Locate the cell with the specified text and output its (x, y) center coordinate. 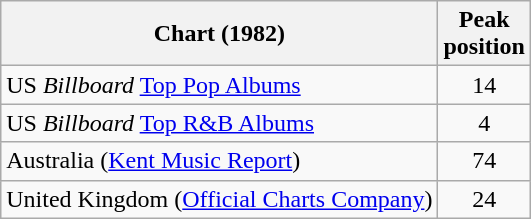
United Kingdom (Official Charts Company) (220, 199)
Australia (Kent Music Report) (220, 161)
4 (484, 123)
74 (484, 161)
Peak position (484, 34)
24 (484, 199)
US Billboard Top Pop Albums (220, 85)
US Billboard Top R&B Albums (220, 123)
14 (484, 85)
Chart (1982) (220, 34)
